From the cell containing the given text, extract its center point as (x, y) coordinate. 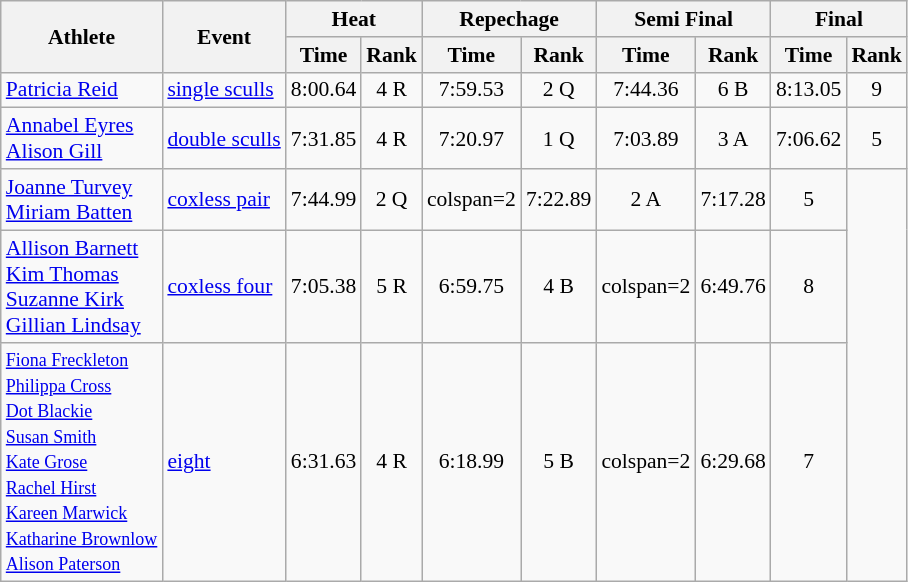
7:20.97 (472, 138)
eight (224, 462)
double sculls (224, 138)
coxless four (224, 286)
8 (808, 286)
Fiona FreckletonPhilippa CrossDot BlackieSusan SmithKate GroseRachel HirstKareen MarwickKatharine BrownlowAlison Paterson (82, 462)
6:29.68 (732, 462)
7:06.62 (808, 138)
9 (876, 90)
Heat (354, 19)
5 R (392, 286)
7:03.89 (646, 138)
6:18.99 (472, 462)
7:44.36 (646, 90)
6:59.75 (472, 286)
7:31.85 (324, 138)
Semi Final (684, 19)
6 B (732, 90)
coxless pair (224, 200)
7 (808, 462)
Joanne TurveyMiriam Batten (82, 200)
Final (839, 19)
4 B (558, 286)
7:44.99 (324, 200)
Annabel EyresAlison Gill (82, 138)
Patricia Reid (82, 90)
7:05.38 (324, 286)
Allison BarnettKim ThomasSuzanne KirkGillian Lindsay (82, 286)
8:13.05 (808, 90)
5 B (558, 462)
7:22.89 (558, 200)
7:17.28 (732, 200)
Event (224, 36)
Athlete (82, 36)
Repechage (510, 19)
6:49.76 (732, 286)
single sculls (224, 90)
7:59.53 (472, 90)
6:31.63 (324, 462)
3 A (732, 138)
1 Q (558, 138)
8:00.64 (324, 90)
2 A (646, 200)
